For the text-containing cell, return its midpoint in (X, Y) coordinate format. 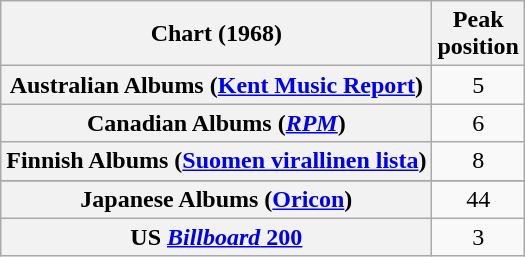
44 (478, 199)
3 (478, 237)
Japanese Albums (Oricon) (216, 199)
US Billboard 200 (216, 237)
Canadian Albums (RPM) (216, 123)
Chart (1968) (216, 34)
8 (478, 161)
6 (478, 123)
5 (478, 85)
Peak position (478, 34)
Australian Albums (Kent Music Report) (216, 85)
Finnish Albums (Suomen virallinen lista) (216, 161)
